Extract the (x, y) coordinate from the center of the cell holding the provided text.  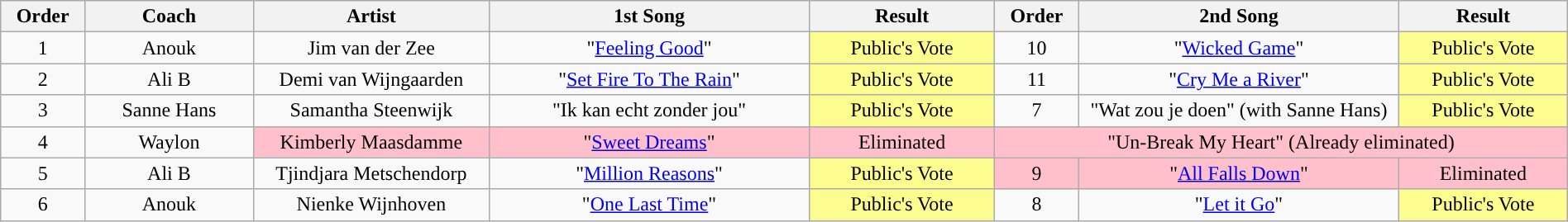
"Wat zou je doen" (with Sanne Hans) (1239, 111)
"One Last Time" (648, 205)
"Ik kan echt zonder jou" (648, 111)
Kimberly Maasdamme (370, 142)
"Sweet Dreams" (648, 142)
"Un-Break My Heart" (Already eliminated) (1282, 142)
10 (1037, 48)
Jim van der Zee (370, 48)
Coach (170, 17)
Artist (370, 17)
Samantha Steenwijk (370, 111)
3 (43, 111)
1 (43, 48)
8 (1037, 205)
9 (1037, 173)
"All Falls Down" (1239, 173)
4 (43, 142)
Waylon (170, 142)
2 (43, 79)
Tjindjara Metschendorp (370, 173)
Demi van Wijngaarden (370, 79)
Nienke Wijnhoven (370, 205)
"Feeling Good" (648, 48)
"Let it Go" (1239, 205)
6 (43, 205)
7 (1037, 111)
2nd Song (1239, 17)
"Million Reasons" (648, 173)
"Set Fire To The Rain" (648, 79)
"Wicked Game" (1239, 48)
Sanne Hans (170, 111)
11 (1037, 79)
1st Song (648, 17)
5 (43, 173)
"Cry Me a River" (1239, 79)
